Scan for the cell matching the given text and deliver its (x, y) coordinate at center. 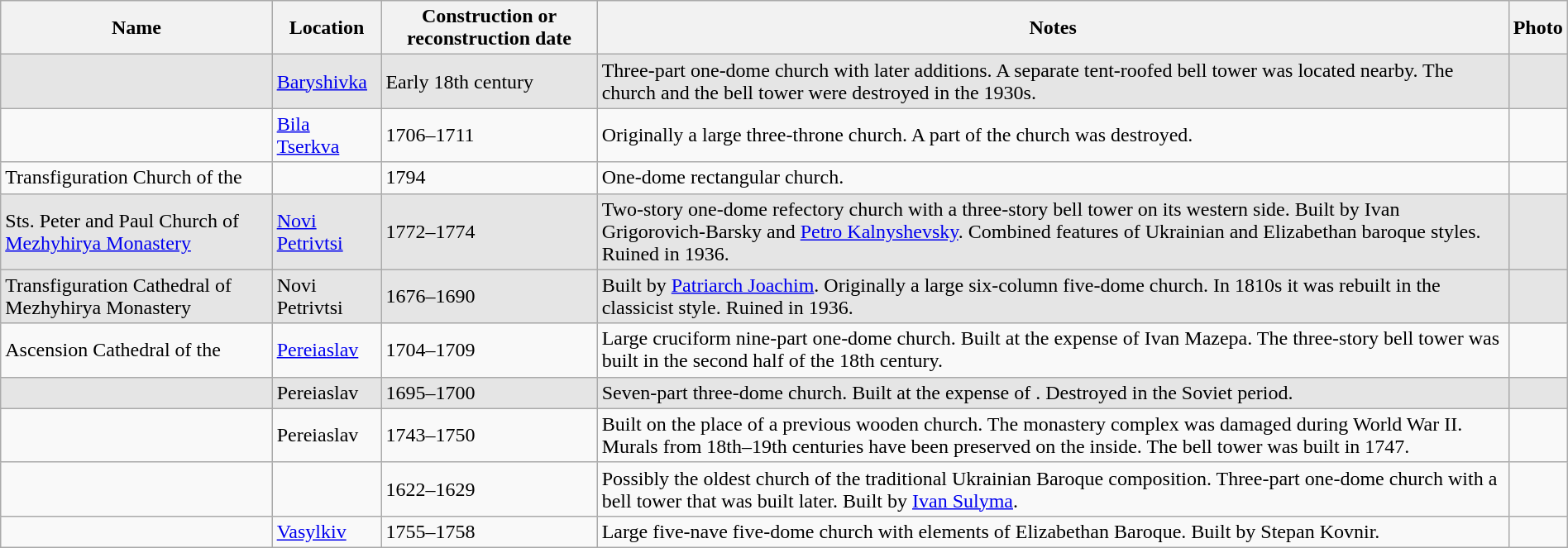
1704–1709 (490, 350)
1706–1711 (490, 136)
Ascension Cathedral of the (136, 350)
1743–1750 (490, 435)
Built by Patriarch Joachim. Originally a large six-column five-dome church. In 1810s it was rebuilt in the classicist style. Ruined in 1936. (1053, 296)
Early 18th century (490, 81)
Transfiguration Church of the (136, 178)
Bila Tserkva (327, 136)
1794 (490, 178)
Name (136, 28)
Originally a large three-throne church. A part of the church was destroyed. (1053, 136)
1676–1690 (490, 296)
Seven-part three-dome church. Built at the expense of . Destroyed in the Soviet period. (1053, 393)
Baryshivka (327, 81)
Large five-nave five-dome church with elements of Elizabethan Baroque. Built by Stepan Kovnir. (1053, 531)
One-dome rectangular church. (1053, 178)
Transfiguration Cathedral of Mezhyhirya Monastery (136, 296)
Location (327, 28)
1772–1774 (490, 231)
Sts. Peter and Paul Church of Mezhyhirya Monastery (136, 231)
1622–1629 (490, 489)
Construction or reconstruction date (490, 28)
1755–1758 (490, 531)
1695–1700 (490, 393)
Notes (1053, 28)
Vasylkiv (327, 531)
Photo (1538, 28)
